Scan for the cell matching the given text and deliver its (X, Y) coordinate at center. 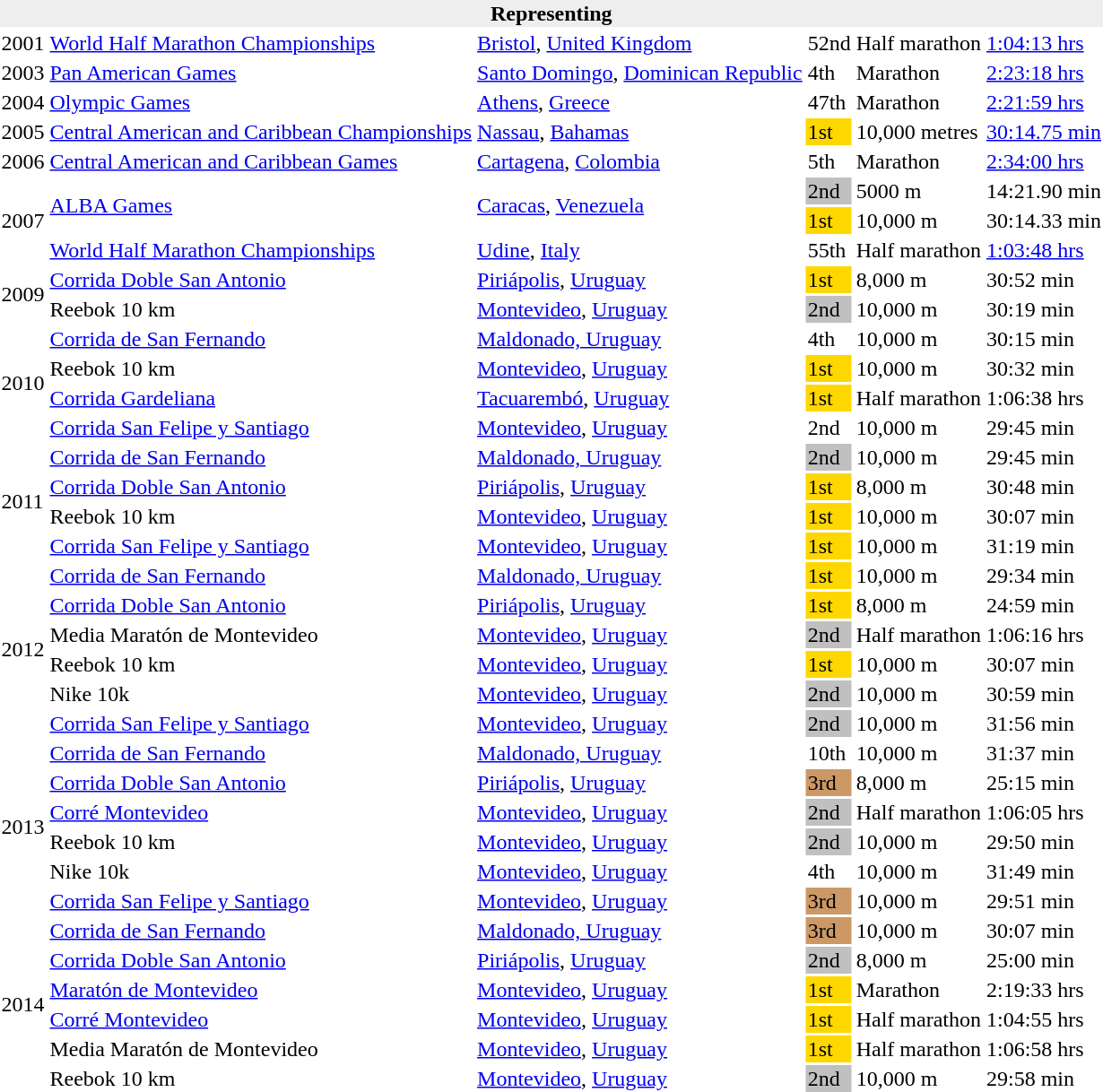
30:59 min (1044, 694)
Maratón de Montevideo (261, 990)
2001 (23, 43)
1:04:13 hrs (1044, 43)
2010 (23, 384)
ALBA Games (261, 206)
Central American and Caribbean Championships (261, 132)
Tacuarembó, Uruguay (640, 398)
Udine, Italy (640, 250)
Representing (551, 13)
25:15 min (1044, 783)
14:21.90 min (1044, 191)
1:06:58 hrs (1044, 1049)
2:34:00 hrs (1044, 161)
2:21:59 hrs (1044, 102)
10,000 metres (918, 132)
30:15 min (1044, 339)
Nassau, Bahamas (640, 132)
29:50 min (1044, 842)
Caracas, Venezuela (640, 206)
2:19:33 hrs (1044, 990)
31:19 min (1044, 546)
24:59 min (1044, 605)
2003 (23, 73)
2009 (23, 294)
29:58 min (1044, 1079)
29:51 min (1044, 901)
2014 (23, 1004)
30:19 min (1044, 309)
30:52 min (1044, 280)
2013 (23, 827)
30:14.75 min (1044, 132)
Olympic Games (261, 102)
31:37 min (1044, 753)
Santo Domingo, Dominican Republic (640, 73)
1:06:16 hrs (1044, 635)
52nd (829, 43)
2:23:18 hrs (1044, 73)
30:48 min (1044, 487)
31:56 min (1044, 724)
Central American and Caribbean Games (261, 161)
2011 (23, 502)
31:49 min (1044, 871)
Cartagena, Colombia (640, 161)
1:06:38 hrs (1044, 398)
30:32 min (1044, 368)
2012 (23, 649)
2004 (23, 102)
10th (829, 753)
1:04:55 hrs (1044, 1019)
5000 m (918, 191)
25:00 min (1044, 960)
1:06:05 hrs (1044, 812)
5th (829, 161)
2007 (23, 221)
2006 (23, 161)
Athens, Greece (640, 102)
1:03:48 hrs (1044, 250)
55th (829, 250)
2005 (23, 132)
Pan American Games (261, 73)
Bristol, United Kingdom (640, 43)
30:14.33 min (1044, 221)
Corrida Gardeliana (261, 398)
47th (829, 102)
29:34 min (1044, 576)
